Scan for the cell matching the given text and deliver its [X, Y] coordinate at center. 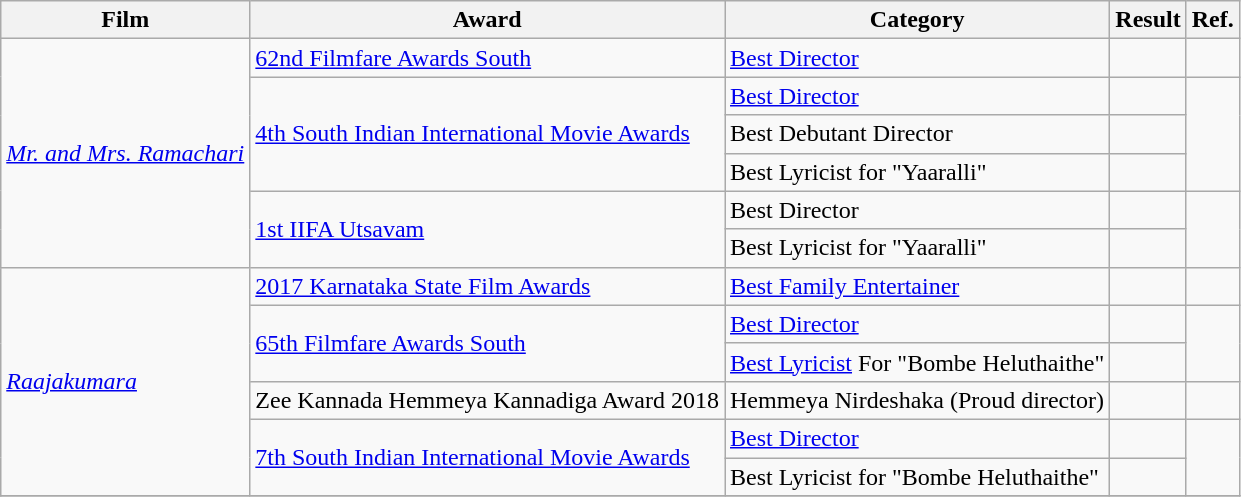
Hemmeya Nirdeshaka (Proud director) [916, 400]
4th South Indian International Movie Awards [488, 134]
Best Lyricist for "Bombe Heluthaithe" [916, 477]
Best Family Entertainer [916, 286]
Best Lyricist For "Bombe Heluthaithe" [916, 362]
Mr. and Mrs. Ramachari [126, 153]
Best Debutant Director [916, 134]
Category [916, 20]
65th Filmfare Awards South [488, 343]
Raajakumara [126, 381]
1st IIFA Utsavam [488, 229]
Zee Kannada Hemmeya Kannadiga Award 2018 [488, 400]
62nd Filmfare Awards South [488, 58]
Film [126, 20]
Award [488, 20]
2017 Karnataka State Film Awards [488, 286]
7th South Indian International Movie Awards [488, 457]
Ref. [1212, 20]
Result [1148, 20]
